Extract the (x, y) coordinate from the center of the cell holding the provided text.  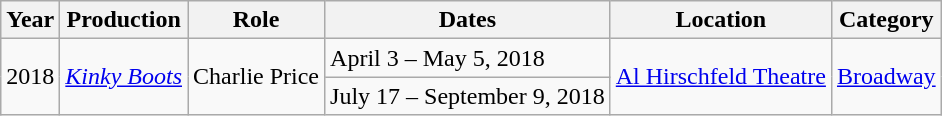
Kinky Boots (124, 77)
Production (124, 20)
2018 (30, 77)
April 3 – May 5, 2018 (468, 58)
July 17 – September 9, 2018 (468, 96)
Category (886, 20)
Year (30, 20)
Charlie Price (256, 77)
Broadway (886, 77)
Dates (468, 20)
Role (256, 20)
Al Hirschfeld Theatre (720, 77)
Location (720, 20)
